Return [x, y] of the center of cell containing provided text 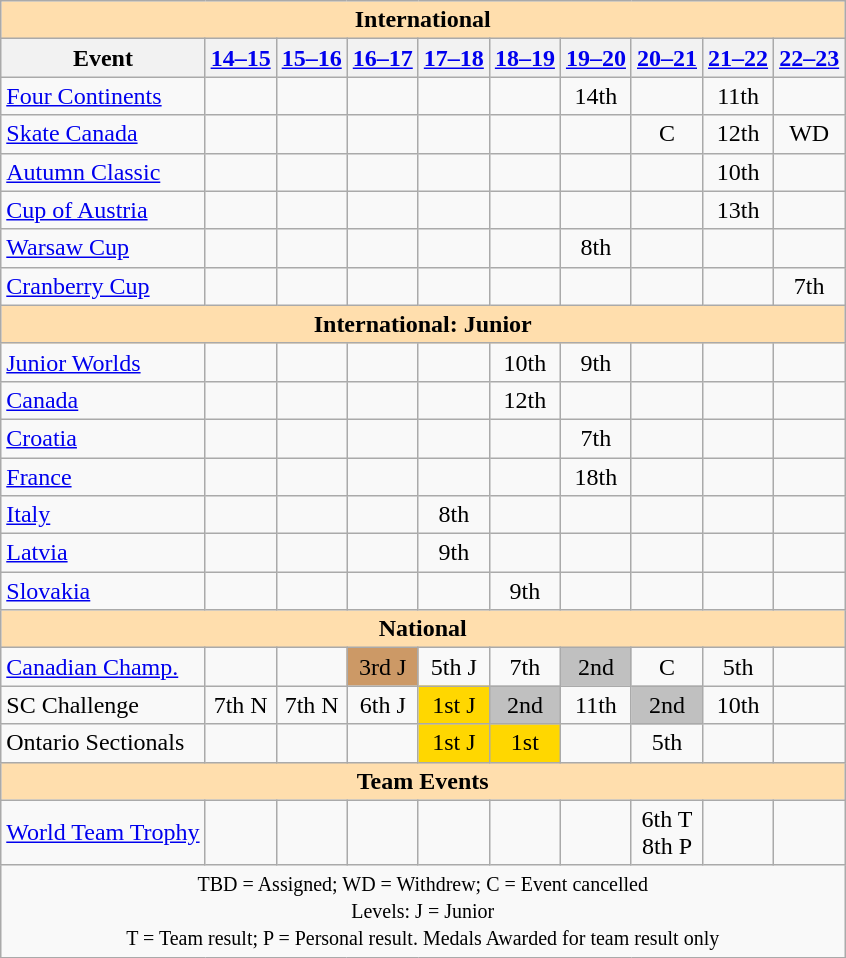
6th J [382, 705]
Canadian Champ. [103, 667]
21–22 [738, 58]
TBD = Assigned; WD = Withdrew; C = Event cancelled Levels: J = Junior T = Team result; P = Personal result. Medals Awarded for team result only [423, 911]
World Team Trophy [103, 832]
Four Continents [103, 96]
Latvia [103, 553]
International: Junior [423, 324]
3rd J [382, 667]
Warsaw Cup [103, 248]
Ontario Sectionals [103, 743]
Croatia [103, 438]
22–23 [810, 58]
France [103, 477]
14th [596, 96]
National [423, 629]
Canada [103, 400]
SC Challenge [103, 705]
Event [103, 58]
Slovakia [103, 591]
WD [810, 134]
17–18 [454, 58]
Team Events [423, 781]
1st [524, 743]
19–20 [596, 58]
13th [738, 210]
Skate Canada [103, 134]
16–17 [382, 58]
18–19 [524, 58]
15–16 [312, 58]
Cup of Austria [103, 210]
14–15 [240, 58]
5th J [454, 667]
20–21 [666, 58]
6th T 8th P [666, 832]
Autumn Classic [103, 172]
International [423, 20]
Junior Worlds [103, 362]
18th [596, 477]
Cranberry Cup [103, 286]
Italy [103, 515]
